For the text-containing cell, return its midpoint in (x, y) coordinate format. 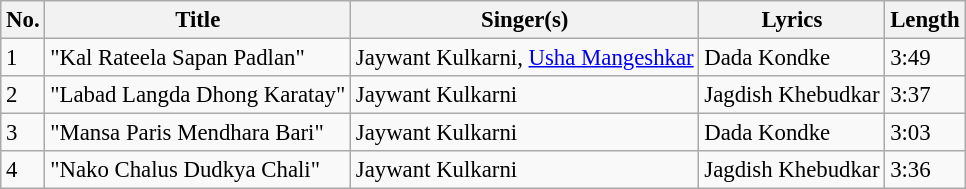
3:49 (925, 58)
"Mansa Paris Mendhara Bari" (198, 133)
4 (23, 170)
1 (23, 58)
Jaywant Kulkarni, Usha Mangeshkar (525, 58)
Title (198, 20)
3:37 (925, 95)
Singer(s) (525, 20)
3:36 (925, 170)
No. (23, 20)
2 (23, 95)
3 (23, 133)
"Nako Chalus Dudkya Chali" (198, 170)
3:03 (925, 133)
Lyrics (792, 20)
"Kal Rateela Sapan Padlan" (198, 58)
"Labad Langda Dhong Karatay" (198, 95)
Length (925, 20)
